Determine the (X, Y) coordinate at the center of the cell enclosing the given text.  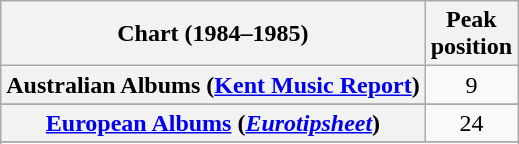
Chart (1984–1985) (213, 34)
9 (471, 85)
Australian Albums (Kent Music Report) (213, 85)
European Albums (Eurotipsheet) (213, 123)
Peakposition (471, 34)
24 (471, 123)
